Find where the given text appears and provide that cell's center as [X, Y] coordinate. 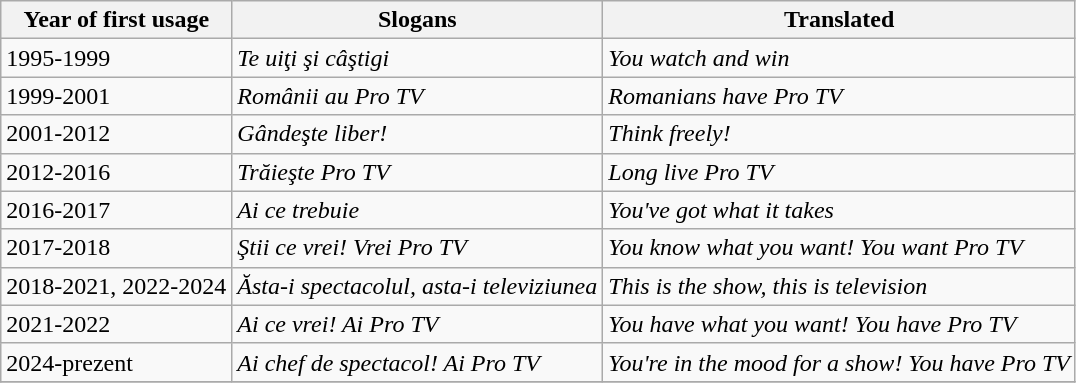
Te uiţi şi câştigi [418, 58]
2012-2016 [116, 172]
Romanians have Pro TV [840, 96]
Gândeşte liber! [418, 134]
Year of first usage [116, 20]
2001-2012 [116, 134]
Slogans [418, 20]
2018-2021, 2022-2024 [116, 286]
Trăieşte Pro TV [418, 172]
1999-2001 [116, 96]
Long live Pro TV [840, 172]
You watch and win [840, 58]
1995-1999 [116, 58]
2016-2017 [116, 210]
2017-2018 [116, 248]
Ai ce trebuie [418, 210]
Ai ce vrei! Ai Pro TV [418, 324]
Ai chef de spectacol! Ai Pro TV [418, 362]
You're in the mood for a show! You have Pro TV [840, 362]
Think freely! [840, 134]
You know what you want! You want Pro TV [840, 248]
This is the show, this is television [840, 286]
2021-2022 [116, 324]
Ştii ce vrei! Vrei Pro TV [418, 248]
Românii au Pro TV [418, 96]
Ăsta-i spectacolul, asta-i televiziunea [418, 286]
You've got what it takes [840, 210]
You have what you want! You have Pro TV [840, 324]
2024-prezent [116, 362]
Translated [840, 20]
